Return the (x, y) coordinate for the center point of the cell that contains the specified text.  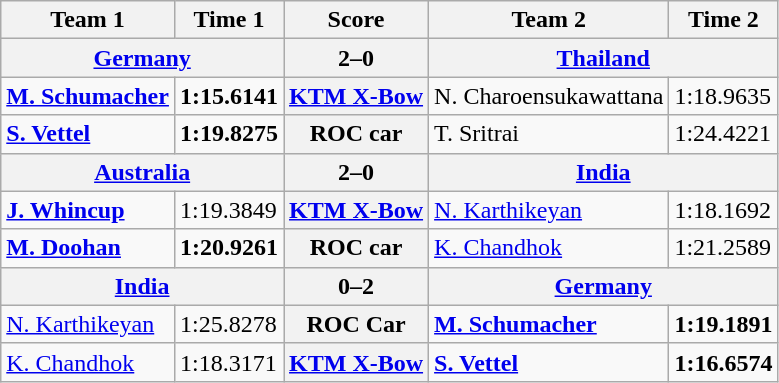
ROC Car (356, 324)
1:15.6141 (228, 96)
Thailand (604, 58)
1:18.1692 (724, 210)
Australia (142, 172)
Time 2 (724, 20)
1:20.9261 (228, 248)
T. Sritrai (549, 134)
Team 1 (88, 20)
1:19.8275 (228, 134)
M. Doohan (88, 248)
Time 1 (228, 20)
1:21.2589 (724, 248)
J. Whincup (88, 210)
N. Charoensukawattana (549, 96)
Score (356, 20)
1:18.9635 (724, 96)
1:16.6574 (724, 362)
1:18.3171 (228, 362)
Team 2 (549, 20)
1:24.4221 (724, 134)
1:25.8278 (228, 324)
1:19.3849 (228, 210)
1:19.1891 (724, 324)
0–2 (356, 286)
